Pinpoint the cell where the given text exists, returning its (x, y) midpoint coordinate. 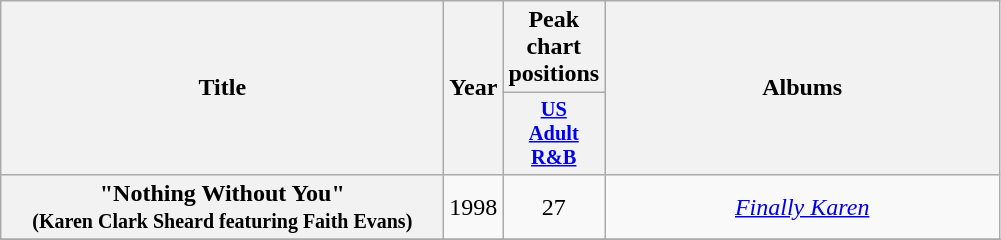
Finally Karen (802, 206)
Albums (802, 88)
USAdultR&B (554, 134)
Peak chart positions (554, 47)
1998 (474, 206)
Title (222, 88)
Year (474, 88)
"Nothing Without You" (Karen Clark Sheard featuring Faith Evans) (222, 206)
27 (554, 206)
